Detect which cell encompasses the target text, then output its (X, Y) center coordinate. 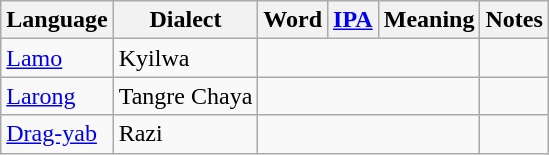
Drag-yab (57, 134)
Language (57, 20)
IPA (354, 20)
Meaning (429, 20)
Dialect (186, 20)
Kyilwa (186, 58)
Word (293, 20)
Notes (514, 20)
Razi (186, 134)
Lamo (57, 58)
Larong (57, 96)
Tangre Chaya (186, 96)
